Return the [x, y] coordinate for the center point of the cell that contains the specified text.  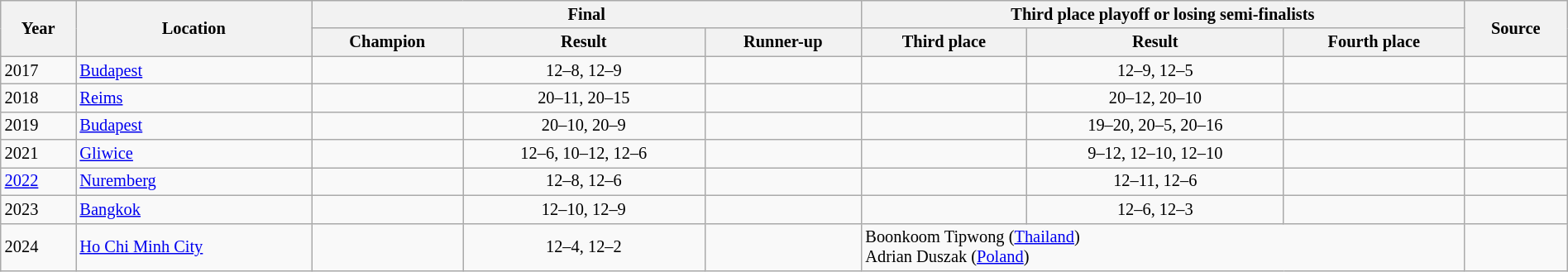
Location [194, 28]
12–11, 12–6 [1154, 181]
Source [1515, 28]
2021 [38, 154]
12–4, 12–2 [584, 247]
Nuremberg [194, 181]
20–11, 20–15 [584, 98]
Fourth place [1374, 42]
Third place playoff or losing semi-finalists [1163, 14]
12–10, 12–9 [584, 209]
2023 [38, 209]
Boonkoom Tipwong (Thailand) Adrian Duszak (Poland) [1163, 247]
2019 [38, 126]
20–10, 20–9 [584, 126]
Reims [194, 98]
12–6, 12–3 [1154, 209]
12–6, 10–12, 12–6 [584, 154]
Champion [387, 42]
Third place [944, 42]
Gliwice [194, 154]
Bangkok [194, 209]
Ho Chi Minh City [194, 247]
9–12, 12–10, 12–10 [1154, 154]
2024 [38, 247]
12–9, 12–5 [1154, 70]
20–12, 20–10 [1154, 98]
2018 [38, 98]
12–8, 12–9 [584, 70]
Year [38, 28]
19–20, 20–5, 20–16 [1154, 126]
Runner-up [782, 42]
2017 [38, 70]
Final [586, 14]
2022 [38, 181]
12–8, 12–6 [584, 181]
